Extract the (x, y) coordinate from the center of the cell holding the provided text.  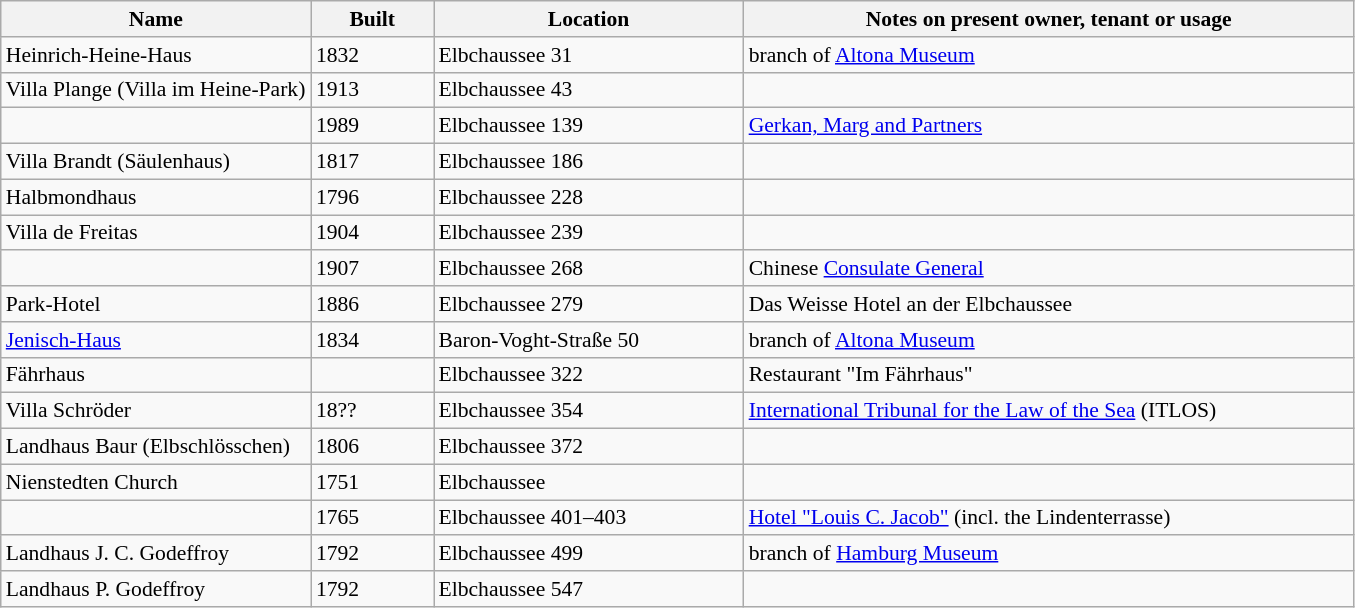
1796 (372, 197)
Park-Hotel (156, 304)
Restaurant "Im Fährhaus" (1049, 375)
1989 (372, 126)
Elbchaussee 139 (589, 126)
Elbchaussee 239 (589, 233)
Heinrich-Heine-Haus (156, 55)
Name (156, 19)
1806 (372, 447)
1886 (372, 304)
Elbchaussee 268 (589, 269)
International Tribunal for the Law of the Sea (ITLOS) (1049, 411)
Notes on present owner, tenant or usage (1049, 19)
Elbchaussee 499 (589, 554)
Elbchaussee 31 (589, 55)
1834 (372, 340)
1907 (372, 269)
1765 (372, 518)
Elbchaussee 354 (589, 411)
Hotel "Louis C. Jacob" (incl. the Lindenterrasse) (1049, 518)
Elbchaussee 401–403 (589, 518)
Villa Plange (Villa im Heine-Park) (156, 90)
1751 (372, 482)
Villa Schröder (156, 411)
1817 (372, 162)
Built (372, 19)
Elbchaussee 322 (589, 375)
1904 (372, 233)
Elbchaussee 372 (589, 447)
Location (589, 19)
Elbchaussee (589, 482)
Landhaus P. Godeffroy (156, 589)
Elbchaussee 186 (589, 162)
Elbchaussee 228 (589, 197)
Das Weisse Hotel an der Elbchaussee (1049, 304)
Fährhaus (156, 375)
Villa Brandt (Säulenhaus) (156, 162)
Nienstedten Church (156, 482)
Elbchaussee 279 (589, 304)
Gerkan, Marg and Partners (1049, 126)
Halbmondhaus (156, 197)
Villa de Freitas (156, 233)
Landhaus J. C. Godeffroy (156, 554)
Elbchaussee 43 (589, 90)
Jenisch-Haus (156, 340)
1913 (372, 90)
branch of Hamburg Museum (1049, 554)
1832 (372, 55)
Baron-Voght-Straße 50 (589, 340)
Chinese Consulate General (1049, 269)
18?? (372, 411)
Landhaus Baur (Elbschlösschen) (156, 447)
Elbchaussee 547 (589, 589)
